Find where the given text appears and provide that cell's center as [x, y] coordinate. 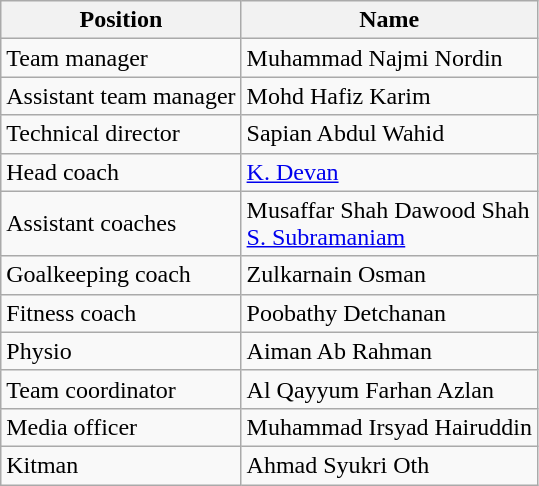
Musaffar Shah Dawood Shah S. Subramaniam [389, 224]
Sapian Abdul Wahid [389, 134]
Team coordinator [121, 389]
Technical director [121, 134]
Assistant coaches [121, 224]
Al Qayyum Farhan Azlan [389, 389]
K. Devan [389, 172]
Team manager [121, 58]
Muhammad Irsyad Hairuddin [389, 427]
Poobathy Detchanan [389, 313]
Muhammad Najmi Nordin [389, 58]
Head coach [121, 172]
Aiman Ab Rahman [389, 351]
Physio [121, 351]
Assistant team manager [121, 96]
Goalkeeping coach [121, 275]
Zulkarnain Osman [389, 275]
Ahmad Syukri Oth [389, 465]
Kitman [121, 465]
Mohd Hafiz Karim [389, 96]
Fitness coach [121, 313]
Name [389, 20]
Position [121, 20]
Media officer [121, 427]
